Pinpoint the cell where the given text exists, returning its [x, y] midpoint coordinate. 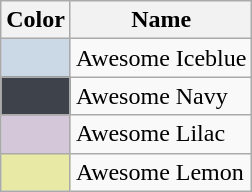
Awesome Lilac [160, 134]
Name [160, 20]
Awesome Lemon [160, 172]
Awesome Navy [160, 96]
Color [36, 20]
Awesome Iceblue [160, 58]
